Identify which cell holds the provided text, then report its [x, y] central coordinate. 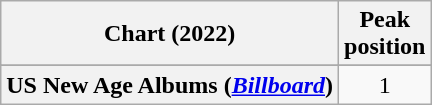
1 [385, 85]
US New Age Albums (Billboard) [170, 85]
Chart (2022) [170, 34]
Peakposition [385, 34]
